Search for the cell housing the specified text and yield its [X, Y] center coordinate. 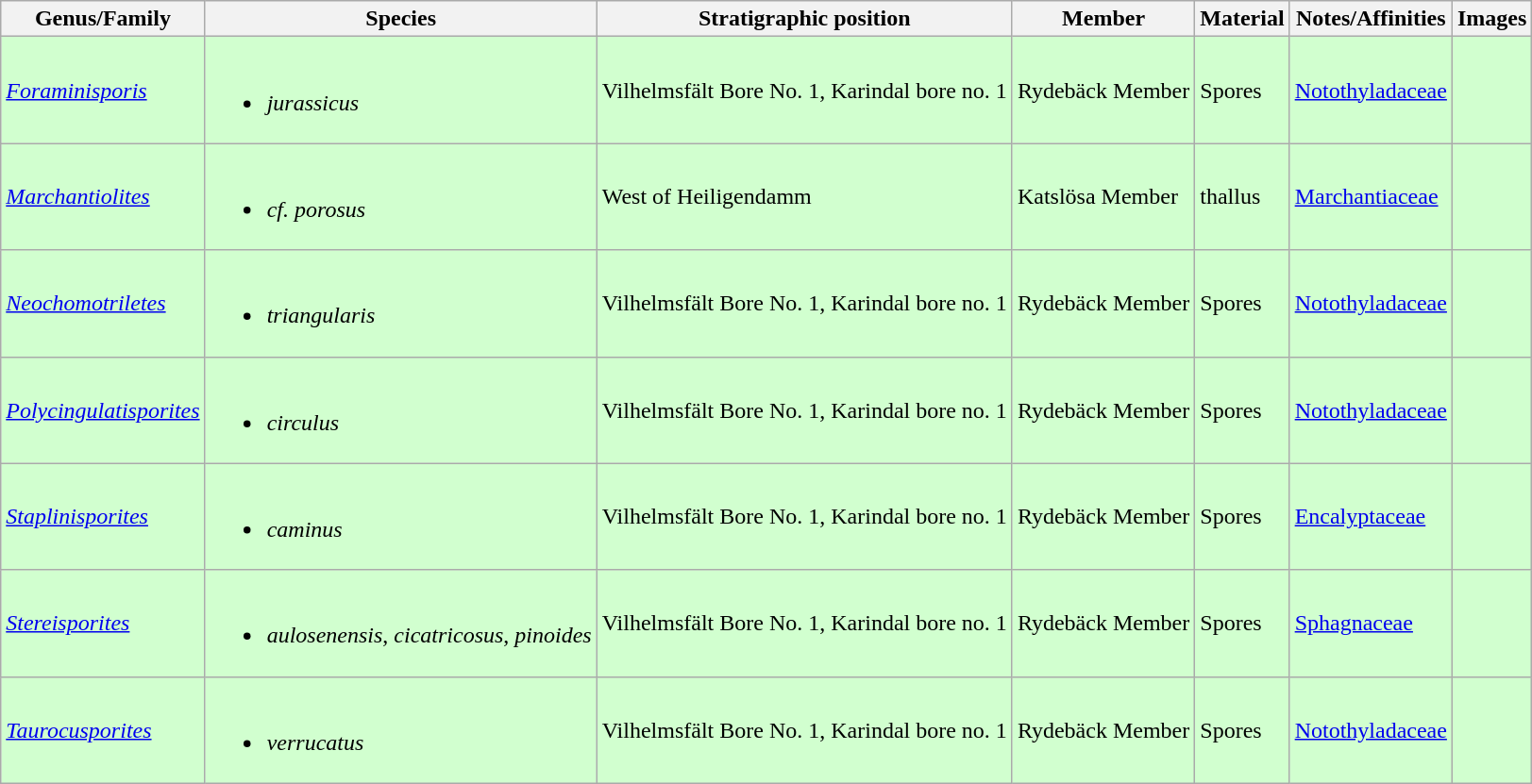
thallus [1242, 196]
verrucatus [400, 730]
Marchantiaceae [1371, 196]
triangularis [400, 304]
Member [1103, 19]
circulus [400, 409]
Marchantiolites [103, 196]
Material [1242, 19]
Species [400, 19]
Images [1491, 19]
Foraminisporis [103, 91]
Neochomotriletes [103, 304]
Katslösa Member [1103, 196]
caminus [400, 517]
Encalyptaceae [1371, 517]
Polycingulatisporites [103, 409]
Genus/Family [103, 19]
jurassicus [400, 91]
Staplinisporites [103, 517]
Notes/Affinities [1371, 19]
cf. porosus [400, 196]
Taurocusporites [103, 730]
Stereisporites [103, 623]
West of Heiligendamm [804, 196]
Stratigraphic position [804, 19]
aulosenensis, cicatricosus, pinoides [400, 623]
Sphagnaceae [1371, 623]
